For the text-containing cell, return its midpoint in [x, y] coordinate format. 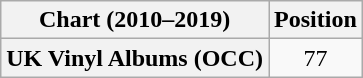
Position [316, 20]
UK Vinyl Albums (OCC) [135, 58]
Chart (2010–2019) [135, 20]
77 [316, 58]
